Return the (x, y) coordinate for the center point of the cell that contains the specified text.  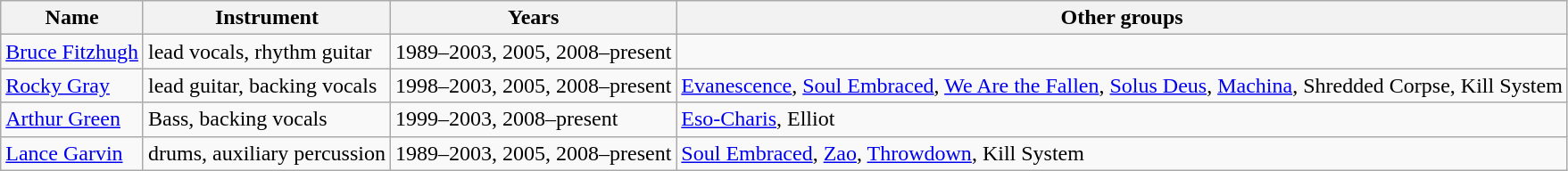
lead guitar, backing vocals (266, 85)
Rocky Gray (72, 85)
1998–2003, 2005, 2008–present (533, 85)
Name (72, 18)
1999–2003, 2008–present (533, 119)
Lance Garvin (72, 153)
Instrument (266, 18)
Evanescence, Soul Embraced, We Are the Fallen, Solus Deus, Machina, Shredded Corpse, Kill System (1123, 85)
Bruce Fitzhugh (72, 52)
Other groups (1123, 18)
Years (533, 18)
Soul Embraced, Zao, Throwdown, Kill System (1123, 153)
Bass, backing vocals (266, 119)
Arthur Green (72, 119)
Eso-Charis, Elliot (1123, 119)
lead vocals, rhythm guitar (266, 52)
drums, auxiliary percussion (266, 153)
